Identify which cell holds the provided text, then report its [X, Y] central coordinate. 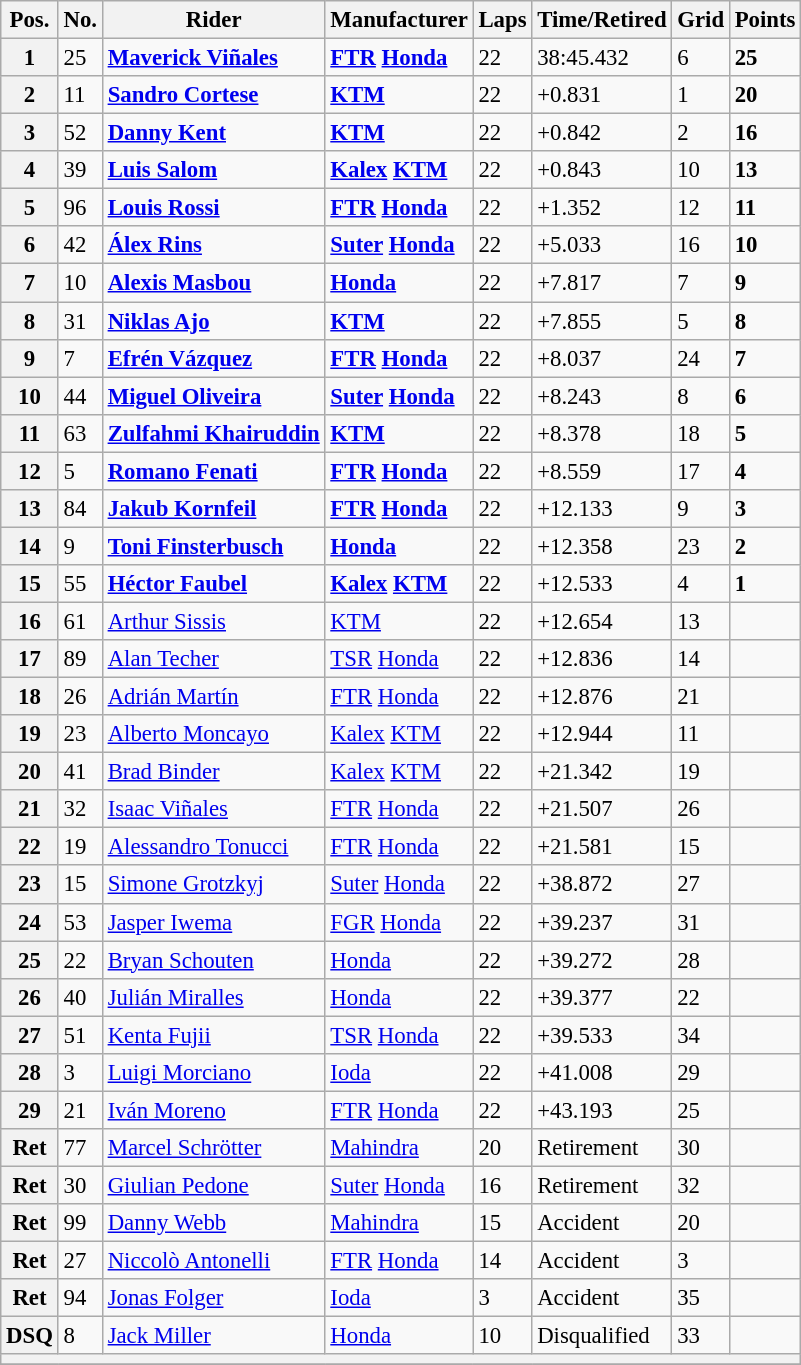
53 [80, 922]
Jasper Iwema [214, 922]
Alan Techer [214, 659]
+12.876 [602, 697]
Isaac Viñales [214, 809]
Alexis Masbou [214, 283]
Maverick Viñales [214, 58]
Iván Moreno [214, 1110]
+39.237 [602, 922]
Héctor Faubel [214, 584]
+8.559 [602, 471]
Alberto Moncayo [214, 734]
Giulian Pedone [214, 1185]
Time/Retired [602, 20]
Romano Fenati [214, 471]
+8.037 [602, 358]
Marcel Schrötter [214, 1148]
Points [764, 20]
63 [80, 433]
42 [80, 245]
Efrén Vázquez [214, 358]
DSQ [30, 1336]
89 [80, 659]
Arthur Sissis [214, 621]
77 [80, 1148]
+8.243 [602, 396]
+0.842 [602, 133]
+7.817 [602, 283]
Zulfahmi Khairuddin [214, 433]
Álex Rins [214, 245]
Sandro Cortese [214, 95]
Jack Miller [214, 1336]
Kenta Fujii [214, 1035]
Niccolò Antonelli [214, 1261]
Miguel Oliveira [214, 396]
Louis Rossi [214, 208]
+1.352 [602, 208]
+8.378 [602, 433]
99 [80, 1223]
34 [700, 1035]
+12.654 [602, 621]
51 [80, 1035]
44 [80, 396]
No. [80, 20]
+21.342 [602, 772]
94 [80, 1298]
Adrián Martín [214, 697]
+7.855 [602, 321]
Bryan Schouten [214, 960]
40 [80, 997]
+41.008 [602, 1073]
41 [80, 772]
+5.033 [602, 245]
+12.358 [602, 546]
+38.872 [602, 885]
96 [80, 208]
+21.581 [602, 847]
Luigi Morciano [214, 1073]
+12.944 [602, 734]
+43.193 [602, 1110]
Jonas Folger [214, 1298]
Grid [700, 20]
Niklas Ajo [214, 321]
+0.831 [602, 95]
Manufacturer [399, 20]
55 [80, 584]
Toni Finsterbusch [214, 546]
Rider [214, 20]
Alessandro Tonucci [214, 847]
+21.507 [602, 809]
+12.133 [602, 509]
61 [80, 621]
Danny Kent [214, 133]
+12.533 [602, 584]
33 [700, 1336]
+39.533 [602, 1035]
Disqualified [602, 1336]
52 [80, 133]
Danny Webb [214, 1223]
Pos. [30, 20]
+0.843 [602, 170]
Julián Miralles [214, 997]
Jakub Kornfeil [214, 509]
39 [80, 170]
FGR Honda [399, 922]
Simone Grotzkyj [214, 885]
+39.272 [602, 960]
35 [700, 1298]
Luis Salom [214, 170]
+12.836 [602, 659]
84 [80, 509]
Brad Binder [214, 772]
Laps [502, 20]
38:45.432 [602, 58]
+39.377 [602, 997]
